Pinpoint the cell where the given text exists, returning its (x, y) midpoint coordinate. 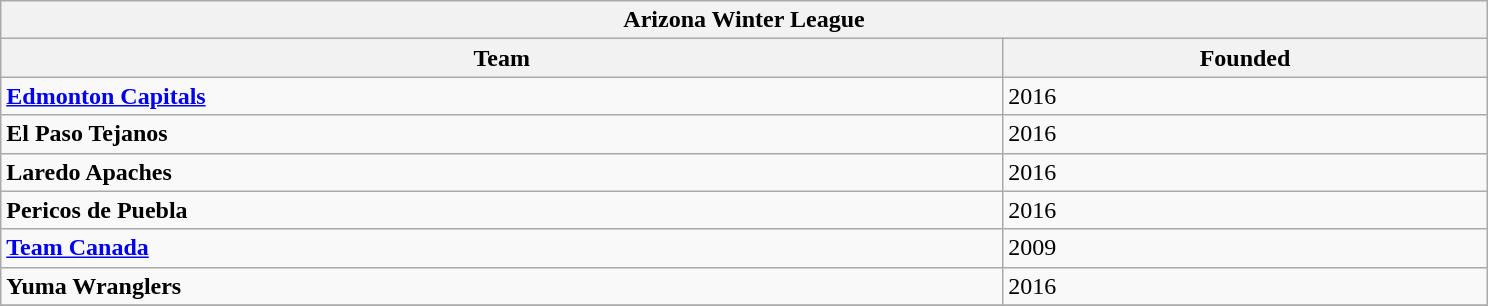
Arizona Winter League (744, 20)
Team Canada (502, 248)
Founded (1246, 58)
Yuma Wranglers (502, 286)
Team (502, 58)
2009 (1246, 248)
Edmonton Capitals (502, 96)
Pericos de Puebla (502, 210)
El Paso Tejanos (502, 134)
Laredo Apaches (502, 172)
